Locate the cell with the specified text and output its (X, Y) center coordinate. 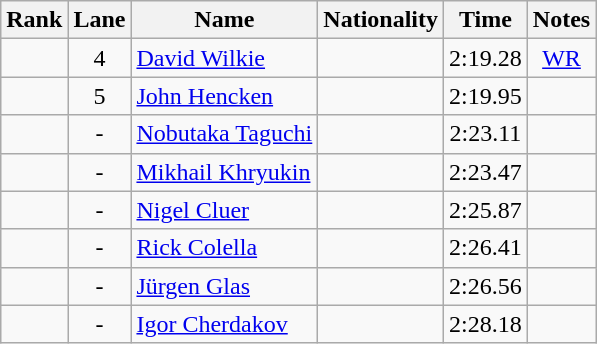
2:26.56 (486, 286)
Igor Cherdakov (224, 324)
2:23.47 (486, 172)
2:25.87 (486, 210)
Rank (34, 20)
Rick Colella (224, 248)
Mikhail Khryukin (224, 172)
WR (561, 58)
David Wilkie (224, 58)
4 (100, 58)
2:19.95 (486, 96)
2:28.18 (486, 324)
Nobutaka Taguchi (224, 134)
John Hencken (224, 96)
Nationality (381, 20)
Jürgen Glas (224, 286)
2:23.11 (486, 134)
Time (486, 20)
Notes (561, 20)
Name (224, 20)
5 (100, 96)
Lane (100, 20)
Nigel Cluer (224, 210)
2:19.28 (486, 58)
2:26.41 (486, 248)
